Output the [X, Y] coordinate of the center of the cell containing the given text.  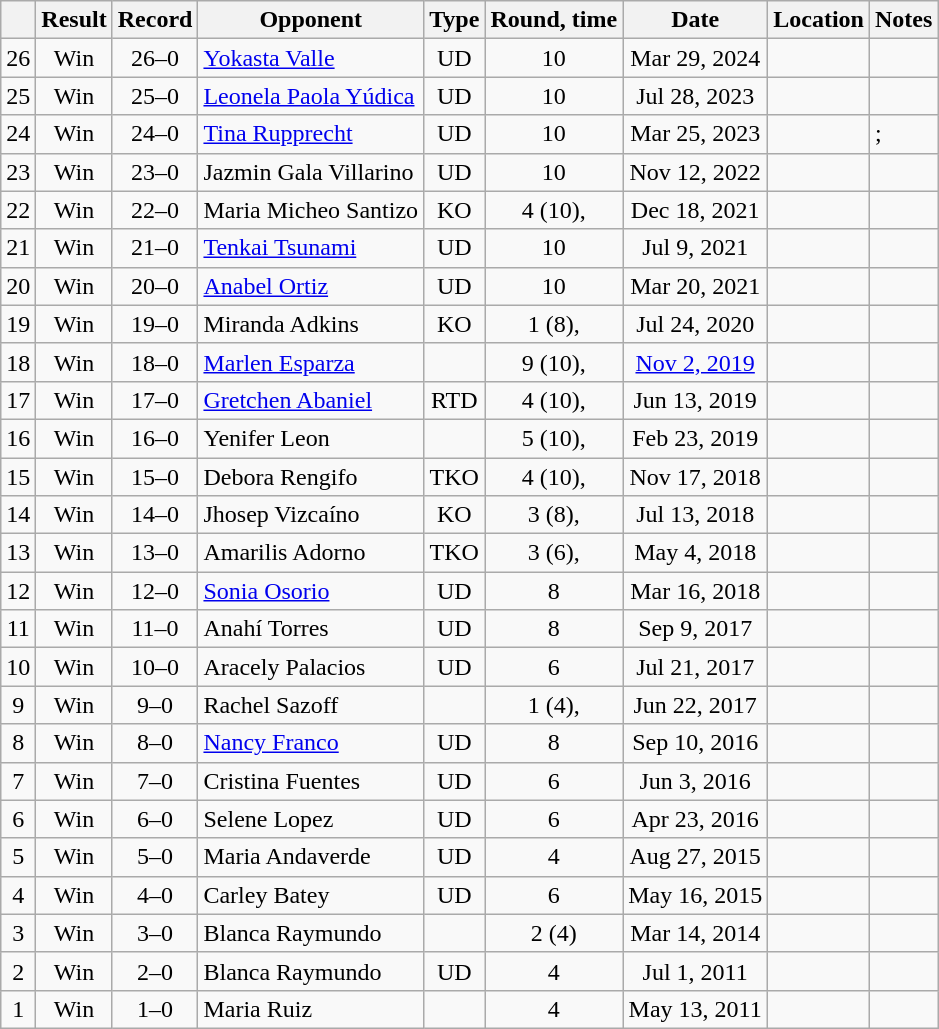
Maria Ruiz [311, 1009]
18–0 [155, 362]
Sep 9, 2017 [696, 629]
Gretchen Abaniel [311, 400]
8–0 [155, 743]
16–0 [155, 438]
Result [74, 20]
21–0 [155, 248]
21 [18, 248]
26 [18, 58]
9 [18, 705]
20 [18, 286]
3 (6), [554, 553]
Debora Rengifo [311, 477]
Jun 3, 2016 [696, 781]
24–0 [155, 134]
11–0 [155, 629]
Sonia Osorio [311, 591]
7 [18, 781]
Type [454, 20]
5 (10), [554, 438]
6–0 [155, 819]
Date [696, 20]
23 [18, 172]
2 [18, 971]
Mar 14, 2014 [696, 933]
Yenifer Leon [311, 438]
Jul 1, 2011 [696, 971]
9–0 [155, 705]
9 (10), [554, 362]
14 [18, 515]
Amarilis Adorno [311, 553]
Mar 16, 2018 [696, 591]
Selene Lopez [311, 819]
22 [18, 210]
Anabel Ortiz [311, 286]
2–0 [155, 971]
Nov 2, 2019 [696, 362]
Maria Andaverde [311, 857]
; [903, 134]
13–0 [155, 553]
26–0 [155, 58]
7–0 [155, 781]
Record [155, 20]
Aracely Palacios [311, 667]
May 4, 2018 [696, 553]
15 [18, 477]
Rachel Sazoff [311, 705]
10–0 [155, 667]
Notes [903, 20]
Aug 27, 2015 [696, 857]
1 (4), [554, 705]
17 [18, 400]
24 [18, 134]
11 [18, 629]
RTD [454, 400]
Round, time [554, 20]
1 [18, 1009]
Jhosep Vizcaíno [311, 515]
1–0 [155, 1009]
Dec 18, 2021 [696, 210]
Opponent [311, 20]
Yokasta Valle [311, 58]
May 16, 2015 [696, 895]
17–0 [155, 400]
Jul 28, 2023 [696, 96]
22–0 [155, 210]
16 [18, 438]
Maria Micheo Santizo [311, 210]
Jun 22, 2017 [696, 705]
Apr 23, 2016 [696, 819]
Nov 17, 2018 [696, 477]
Location [819, 20]
Leonela Paola Yúdica [311, 96]
25 [18, 96]
Nov 12, 2022 [696, 172]
3–0 [155, 933]
2 (4) [554, 933]
19–0 [155, 324]
Jul 9, 2021 [696, 248]
19 [18, 324]
12–0 [155, 591]
Nancy Franco [311, 743]
5–0 [155, 857]
Mar 25, 2023 [696, 134]
1 (8), [554, 324]
12 [18, 591]
Jul 21, 2017 [696, 667]
5 [18, 857]
Marlen Esparza [311, 362]
Tenkai Tsunami [311, 248]
May 13, 2011 [696, 1009]
25–0 [155, 96]
Miranda Adkins [311, 324]
18 [18, 362]
Cristina Fuentes [311, 781]
Mar 29, 2024 [696, 58]
3 [18, 933]
13 [18, 553]
Jul 24, 2020 [696, 324]
14–0 [155, 515]
20–0 [155, 286]
Carley Batey [311, 895]
Jazmin Gala Villarino [311, 172]
Mar 20, 2021 [696, 286]
Jul 13, 2018 [696, 515]
Feb 23, 2019 [696, 438]
3 (8), [554, 515]
23–0 [155, 172]
Anahí Torres [311, 629]
4–0 [155, 895]
Jun 13, 2019 [696, 400]
Tina Rupprecht [311, 134]
Sep 10, 2016 [696, 743]
15–0 [155, 477]
